Return (x, y) of the center of cell containing provided text 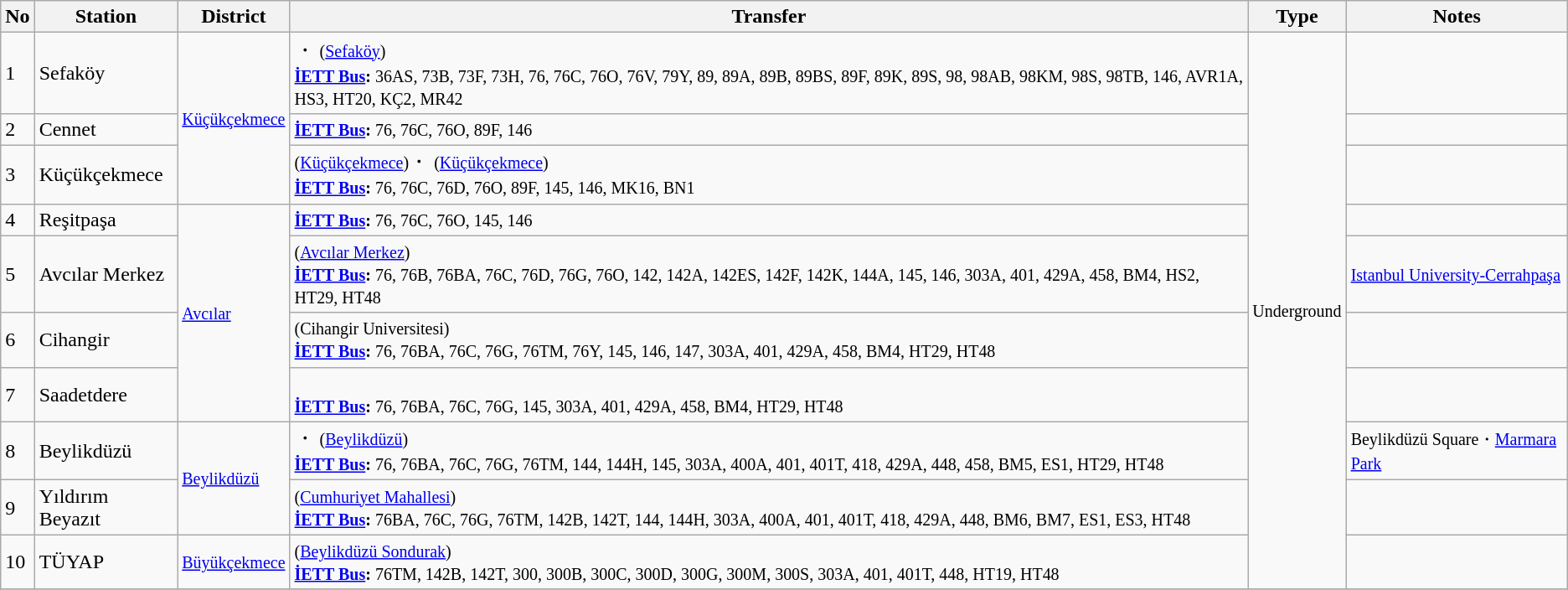
İETT Bus: 76, 76C, 76O, 145, 146 (769, 220)
İETT Bus: 76, 76C, 76O, 89F, 146 (769, 129)
5 (18, 274)
(Avcılar Merkez)İETT Bus: 76, 76B, 76BA, 76C, 76D, 76G, 76O, 142, 142A, 142ES, 142F, 142K, 144A, 145, 146, 303A, 401, 429A, 458, BM4, HS2, HT29, HT48 (769, 274)
Type (1297, 17)
Yıldırım Beyazıt (106, 508)
District (234, 17)
8 (18, 451)
Sefaköy (106, 74)
9 (18, 508)
Station (106, 17)
Cihangir (106, 340)
TÜYAP (106, 562)
2 (18, 129)
Notes (1457, 17)
Underground (1297, 311)
Reşitpaşa (106, 220)
Avcılar (234, 313)
Beylikdüzü Square・Marmara Park (1457, 451)
Avcılar Merkez (106, 274)
Transfer (769, 17)
İETT Bus: 76, 76BA, 76C, 76G, 145, 303A, 401, 429A, 458, BM4, HT29, HT48 (769, 394)
・ (Beylikdüzü)İETT Bus: 76, 76BA, 76C, 76G, 76TM, 144, 144H, 145, 303A, 400A, 401, 401T, 418, 429A, 448, 458, BM5, ES1, HT29, HT48 (769, 451)
Saadetdere (106, 394)
(Küçükçekmece)・ (Küçükçekmece)İETT Bus: 76, 76C, 76D, 76O, 89F, 145, 146, MK16, BN1 (769, 174)
No (18, 17)
Istanbul University-Cerrahpaşa (1457, 274)
3 (18, 174)
(Cihangir Universitesi)İETT Bus: 76, 76BA, 76C, 76G, 76TM, 76Y, 145, 146, 147, 303A, 401, 429A, 458, BM4, HT29, HT48 (769, 340)
7 (18, 394)
1 (18, 74)
(Cumhuriyet Mahallesi)İETT Bus: 76BA, 76C, 76G, 76TM, 142B, 142T, 144, 144H, 303A, 400A, 401, 401T, 418, 429A, 448, BM6, BM7, ES1, ES3, HT48 (769, 508)
Cennet (106, 129)
6 (18, 340)
(Beylikdüzü Sondurak)İETT Bus: 76TM, 142B, 142T, 300, 300B, 300C, 300D, 300G, 300M, 300S, 303A, 401, 401T, 448, HT19, HT48 (769, 562)
10 (18, 562)
Büyükçekmece (234, 562)
4 (18, 220)
